Detect which cell encompasses the target text, then output its [x, y] center coordinate. 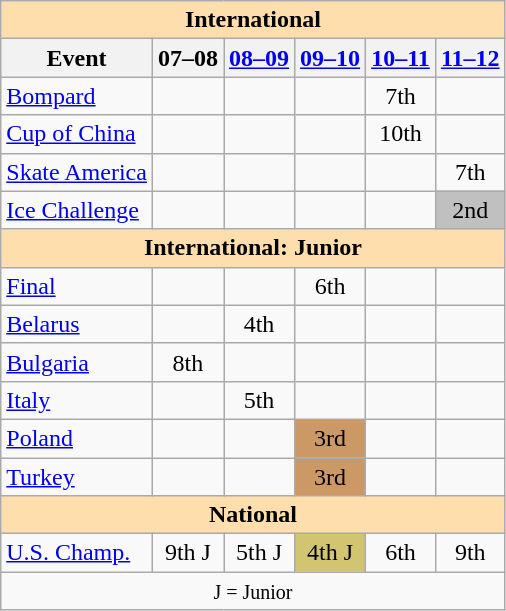
5th [260, 400]
08–09 [260, 58]
Italy [77, 400]
09–10 [330, 58]
Cup of China [77, 134]
U.S. Champ. [77, 553]
International: Junior [253, 248]
Bompard [77, 96]
International [253, 20]
5th J [260, 553]
Belarus [77, 324]
J = Junior [253, 591]
Final [77, 286]
4th [260, 324]
10th [401, 134]
4th J [330, 553]
9th J [188, 553]
11–12 [470, 58]
Ice Challenge [77, 210]
Skate America [77, 172]
Turkey [77, 477]
Event [77, 58]
10–11 [401, 58]
2nd [470, 210]
National [253, 515]
8th [188, 362]
07–08 [188, 58]
Poland [77, 438]
9th [470, 553]
Bulgaria [77, 362]
